Output the (X, Y) coordinate of the center of the cell containing the given text.  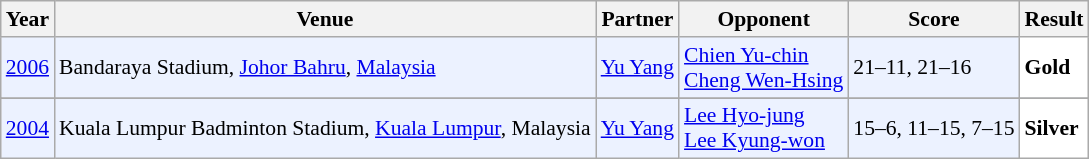
2006 (28, 68)
Opponent (764, 19)
Lee Hyo-jung Lee Kyung-won (764, 128)
Bandaraya Stadium, Johor Bahru, Malaysia (325, 68)
Result (1054, 19)
2004 (28, 128)
Score (934, 19)
Kuala Lumpur Badminton Stadium, Kuala Lumpur, Malaysia (325, 128)
Year (28, 19)
Venue (325, 19)
Chien Yu-chin Cheng Wen-Hsing (764, 68)
Silver (1054, 128)
15–6, 11–15, 7–15 (934, 128)
Partner (638, 19)
Gold (1054, 68)
21–11, 21–16 (934, 68)
